Locate the cell with the specified text and output its [x, y] center coordinate. 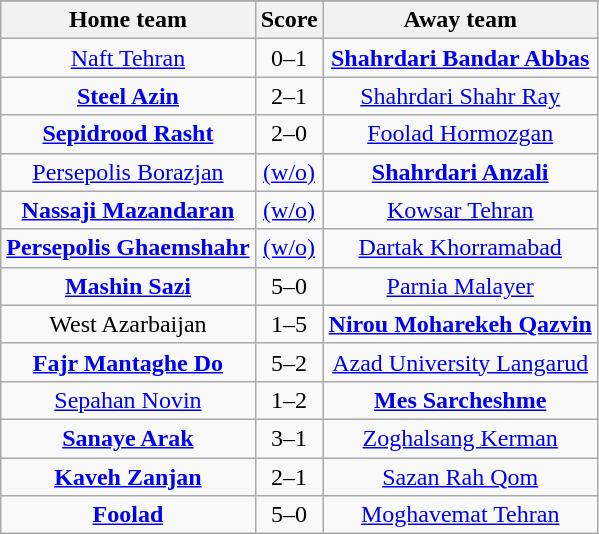
5–2 [289, 362]
Score [289, 20]
1–5 [289, 324]
Shahrdari Shahr Ray [460, 96]
2–0 [289, 134]
Zoghalsang Kerman [460, 438]
Kowsar Tehran [460, 210]
Nirou Moharekeh Qazvin [460, 324]
Sepahan Novin [128, 400]
Moghavemat Tehran [460, 515]
Naft Tehran [128, 58]
Mes Sarcheshme [460, 400]
Shahrdari Anzali [460, 172]
Foolad Hormozgan [460, 134]
Away team [460, 20]
Azad University Langarud [460, 362]
West Azarbaijan [128, 324]
Sanaye Arak [128, 438]
Dartak Khorramabad [460, 248]
3–1 [289, 438]
Nassaji Mazandaran [128, 210]
Persepolis Ghaemshahr [128, 248]
Kaveh Zanjan [128, 477]
Steel Azin [128, 96]
Sazan Rah Qom [460, 477]
Home team [128, 20]
Persepolis Borazjan [128, 172]
Parnia Malayer [460, 286]
Mashin Sazi [128, 286]
Foolad [128, 515]
Fajr Mantaghe Do [128, 362]
0–1 [289, 58]
Shahrdari Bandar Abbas [460, 58]
1–2 [289, 400]
Sepidrood Rasht [128, 134]
